Search for the cell housing the specified text and yield its [X, Y] center coordinate. 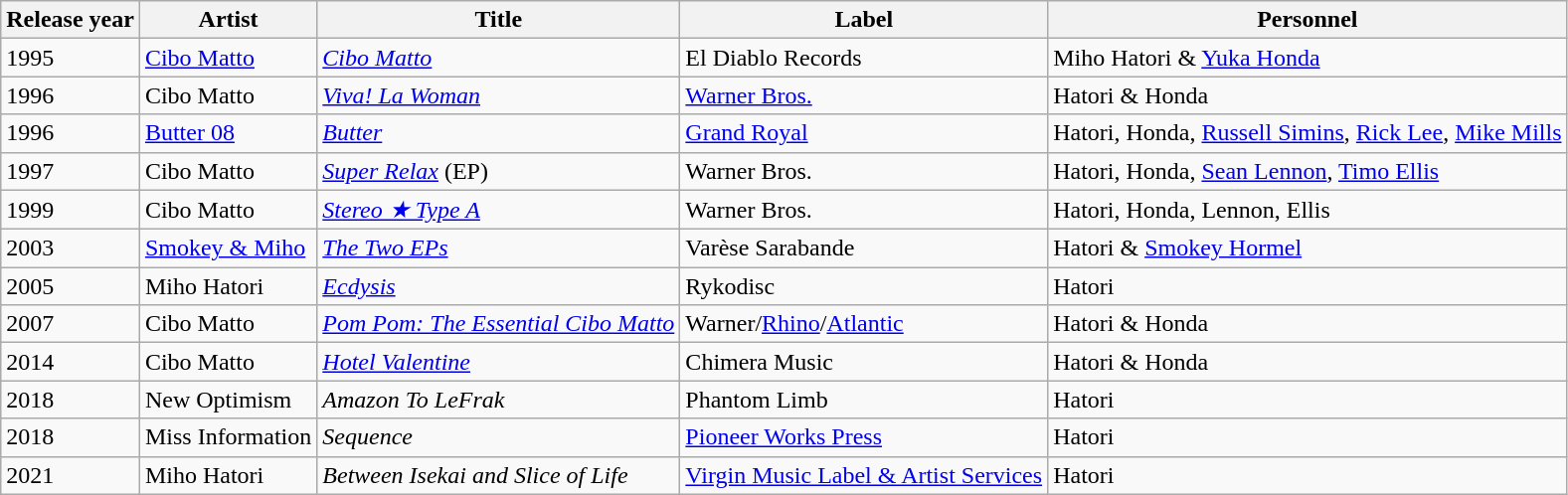
Viva! La Woman [499, 95]
Stereo ★ Type A [499, 210]
Smokey & Miho [228, 248]
Release year [71, 20]
Butter [499, 133]
Grand Royal [864, 133]
1999 [71, 210]
Super Relax (EP) [499, 171]
1995 [71, 58]
Virgin Music Label & Artist Services [864, 475]
Miss Information [228, 437]
Hatori, Honda, Sean Lennon, Timo Ellis [1307, 171]
Amazon To LeFrak [499, 400]
Hotel Valentine [499, 362]
2007 [71, 324]
Pom Pom: The Essential Cibo Matto [499, 324]
Title [499, 20]
Phantom Limb [864, 400]
Butter 08 [228, 133]
Ecdysis [499, 286]
Pioneer Works Press [864, 437]
New Optimism [228, 400]
Chimera Music [864, 362]
2021 [71, 475]
Personnel [1307, 20]
Warner/Rhino/Atlantic [864, 324]
Varèse Sarabande [864, 248]
El Diablo Records [864, 58]
Rykodisc [864, 286]
Hatori, Honda, Lennon, Ellis [1307, 210]
2003 [71, 248]
Hatori & Smokey Hormel [1307, 248]
2014 [71, 362]
Artist [228, 20]
Sequence [499, 437]
Miho Hatori & Yuka Honda [1307, 58]
Hatori, Honda, Russell Simins, Rick Lee, Mike Mills [1307, 133]
2005 [71, 286]
Label [864, 20]
Between Isekai and Slice of Life [499, 475]
1997 [71, 171]
The Two EPs [499, 248]
